Capture the cell that displays the provided text and extract its (x, y) central coordinate. 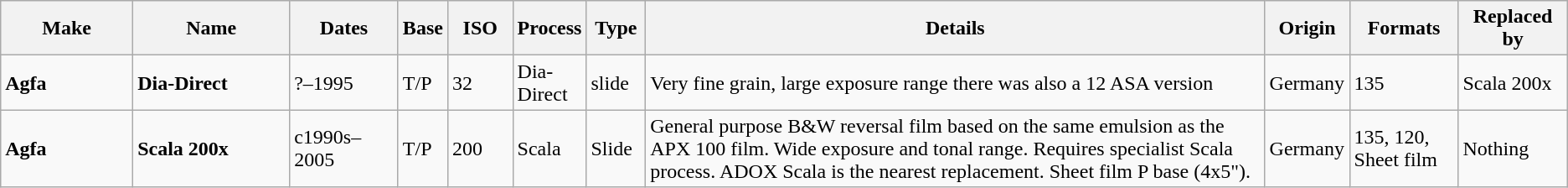
Scala (549, 149)
Process (549, 29)
Details (955, 29)
Very fine grain, large exposure range there was also a 12 ASA version (955, 82)
c1990s–2005 (344, 149)
135 (1404, 82)
Formats (1404, 29)
Name (211, 29)
Make (67, 29)
Replaced by (1513, 29)
Nothing (1513, 149)
ISO (480, 29)
?–1995 (344, 82)
Slide (616, 149)
32 (480, 82)
Base (422, 29)
Type (616, 29)
135, 120, Sheet film (1404, 149)
slide (616, 82)
Origin (1307, 29)
200 (480, 149)
Dates (344, 29)
